Scan for the cell matching the given text and deliver its (x, y) coordinate at center. 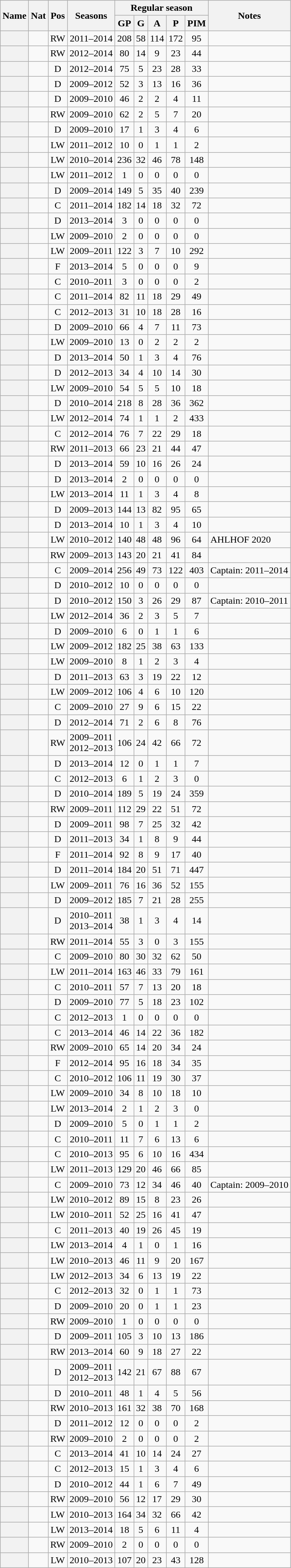
59 (125, 464)
57 (125, 987)
112 (125, 809)
88 (176, 1372)
43 (176, 1560)
172 (176, 38)
G (141, 23)
167 (197, 1261)
140 (125, 540)
Captain: 2009–2010 (249, 1185)
96 (176, 540)
89 (125, 1200)
Captain: 2011–2014 (249, 570)
Seasons (91, 16)
58 (141, 38)
149 (125, 190)
133 (197, 646)
403 (197, 570)
92 (125, 854)
77 (125, 1002)
Notes (249, 16)
64 (197, 540)
107 (125, 1560)
150 (125, 601)
255 (197, 900)
84 (197, 555)
359 (197, 794)
78 (176, 160)
239 (197, 190)
128 (197, 1560)
31 (125, 312)
PIM (197, 23)
37 (197, 1078)
168 (197, 1408)
129 (125, 1169)
54 (125, 388)
186 (197, 1336)
148 (197, 160)
102 (197, 1002)
236 (125, 160)
74 (125, 418)
434 (197, 1154)
98 (125, 824)
87 (197, 601)
60 (125, 1352)
Captain: 2010–2011 (249, 601)
144 (125, 509)
45 (176, 1230)
433 (197, 418)
Nat (38, 16)
292 (197, 251)
A (157, 23)
120 (197, 692)
142 (125, 1372)
256 (125, 570)
105 (125, 1336)
114 (157, 38)
85 (197, 1169)
362 (197, 403)
79 (176, 972)
185 (125, 900)
75 (125, 69)
70 (176, 1408)
189 (125, 794)
Regular season (161, 8)
P (176, 23)
GP (125, 23)
184 (125, 870)
447 (197, 870)
2010–20112013–2014 (91, 921)
Pos (58, 16)
AHLHOF 2020 (249, 540)
55 (125, 941)
143 (125, 555)
Name (14, 16)
163 (125, 972)
164 (125, 1514)
208 (125, 38)
218 (125, 403)
